For the text-containing cell, return its midpoint in (X, Y) coordinate format. 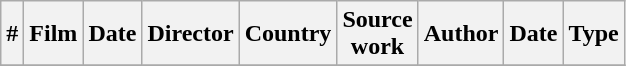
Author (461, 34)
Country (288, 34)
Sourcework (378, 34)
Director (190, 34)
# (12, 34)
Type (594, 34)
Film (54, 34)
